Search for the cell housing the specified text and yield its [x, y] center coordinate. 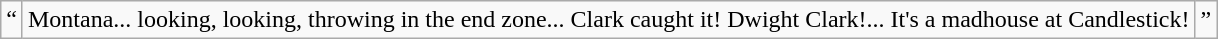
” [1206, 20]
Montana... looking, looking, throwing in the end zone... Clark caught it! Dwight Clark!... It's a madhouse at Candlestick! [608, 20]
“ [12, 20]
